Scan for the cell matching the given text and deliver its (X, Y) coordinate at center. 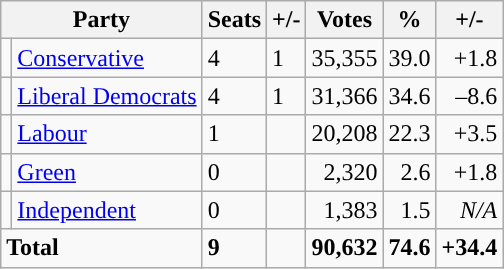
Seats (234, 20)
20,208 (344, 134)
1,383 (344, 210)
Total (102, 248)
N/A (470, 210)
34.6 (410, 96)
+34.4 (470, 248)
+3.5 (470, 134)
1.5 (410, 210)
Green (107, 172)
22.3 (410, 134)
% (410, 20)
Liberal Democrats (107, 96)
2,320 (344, 172)
Independent (107, 210)
–8.6 (470, 96)
Labour (107, 134)
Conservative (107, 58)
31,366 (344, 96)
90,632 (344, 248)
35,355 (344, 58)
Votes (344, 20)
2.6 (410, 172)
9 (234, 248)
Party (102, 20)
39.0 (410, 58)
74.6 (410, 248)
